Detect which cell encompasses the target text, then output its (x, y) center coordinate. 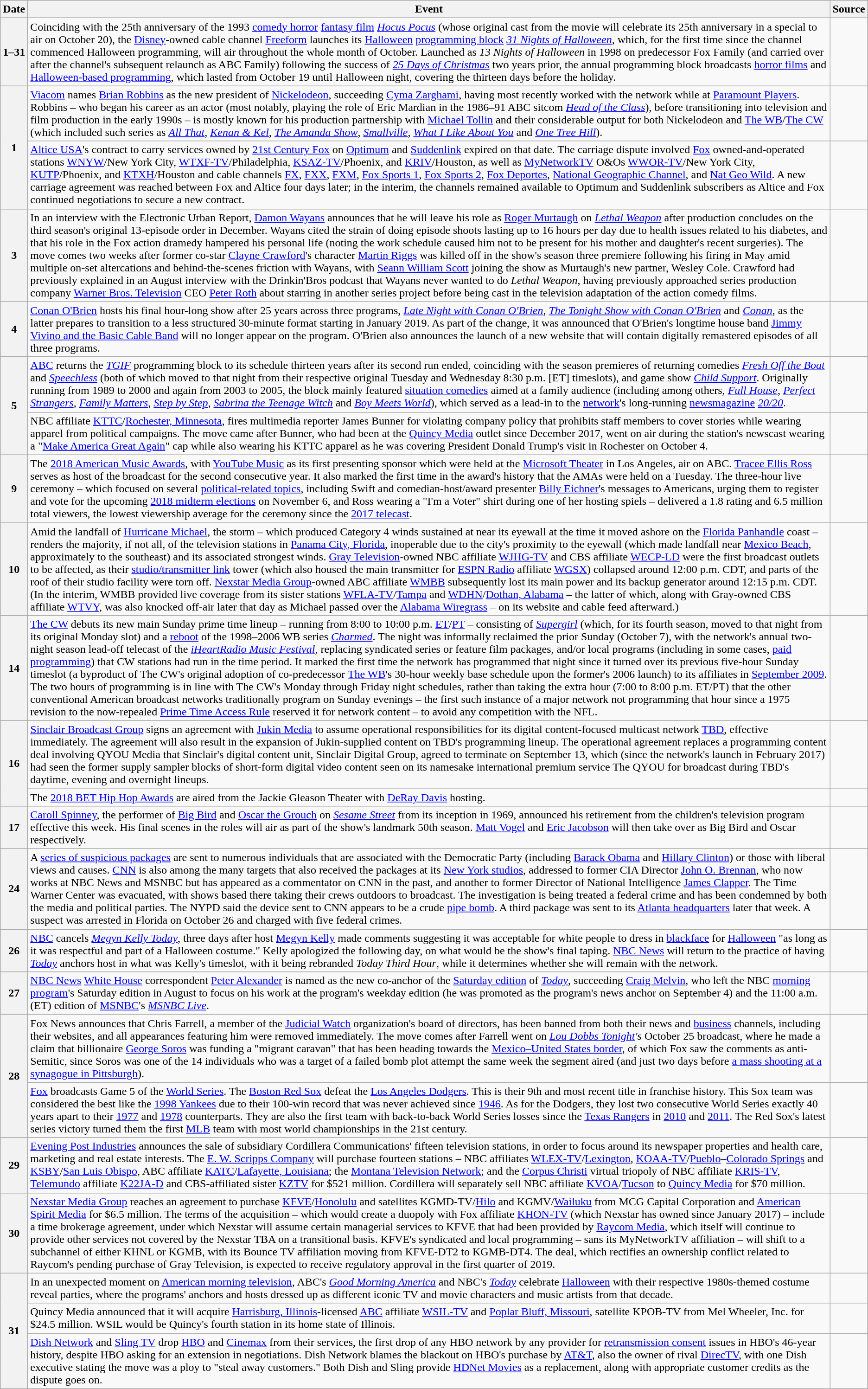
Source (849, 9)
1–31 (14, 52)
The 2018 BET Hip Hop Awards are aired from the Jackie Gleason Theater with DeRay Davis hosting. (429, 797)
4 (14, 329)
9 (14, 489)
3 (14, 255)
28 (14, 1076)
27 (14, 993)
5 (14, 405)
1 (14, 148)
30 (14, 1233)
29 (14, 1165)
26 (14, 951)
24 (14, 889)
31 (14, 1331)
14 (14, 668)
16 (14, 763)
17 (14, 828)
10 (14, 569)
Date (14, 9)
Event (429, 9)
